Scan for the cell matching the given text and deliver its (X, Y) coordinate at center. 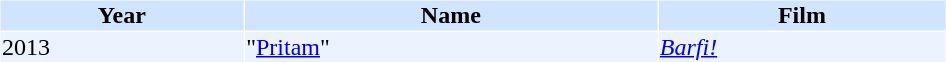
Name (451, 15)
2013 (122, 47)
Film (802, 15)
Barfi! (802, 47)
Year (122, 15)
"Pritam" (451, 47)
